From the cell containing the given text, extract its center point as [X, Y] coordinate. 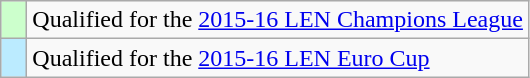
Qualified for the 2015-16 LEN Champions League [278, 20]
Qualified for the 2015-16 LEN Euro Cup [278, 58]
